Scan for the cell matching the given text and deliver its (X, Y) coordinate at center. 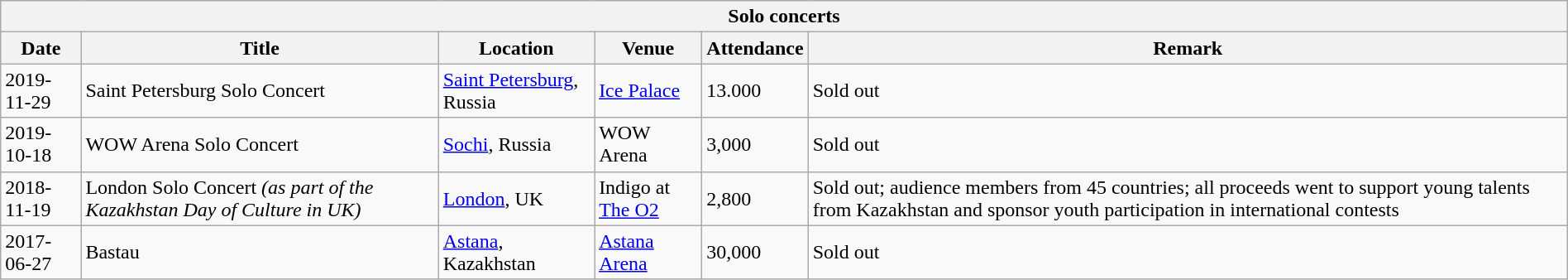
Sochi, Russia (516, 144)
WOW Arena (648, 144)
2017-06-27 (41, 252)
Bastau (260, 252)
Date (41, 48)
30,000 (755, 252)
2018-11-19 (41, 199)
Title (260, 48)
Attendance (755, 48)
Astana Arena (648, 252)
Astana, Kazakhstan (516, 252)
WOW Arena Solo Concert (260, 144)
Saint Petersburg, Russia (516, 91)
2019-11-29 (41, 91)
13.000 (755, 91)
Venue (648, 48)
2019-10-18 (41, 144)
Solo concerts (784, 17)
London Solo Concert (as part of the Kazakhstan Day of Culture in UK) (260, 199)
London, UK (516, 199)
3,000 (755, 144)
Indigo at The O2 (648, 199)
Saint Petersburg Solo Concert (260, 91)
Ice Palace (648, 91)
2,800 (755, 199)
Location (516, 48)
Remark (1188, 48)
